Locate the cell with the specified text and output its (X, Y) center coordinate. 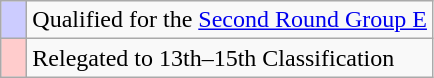
Qualified for the Second Round Group E (230, 20)
Relegated to 13th–15th Classification (230, 58)
